Return the (x, y) coordinate for the center point of the cell that contains the specified text.  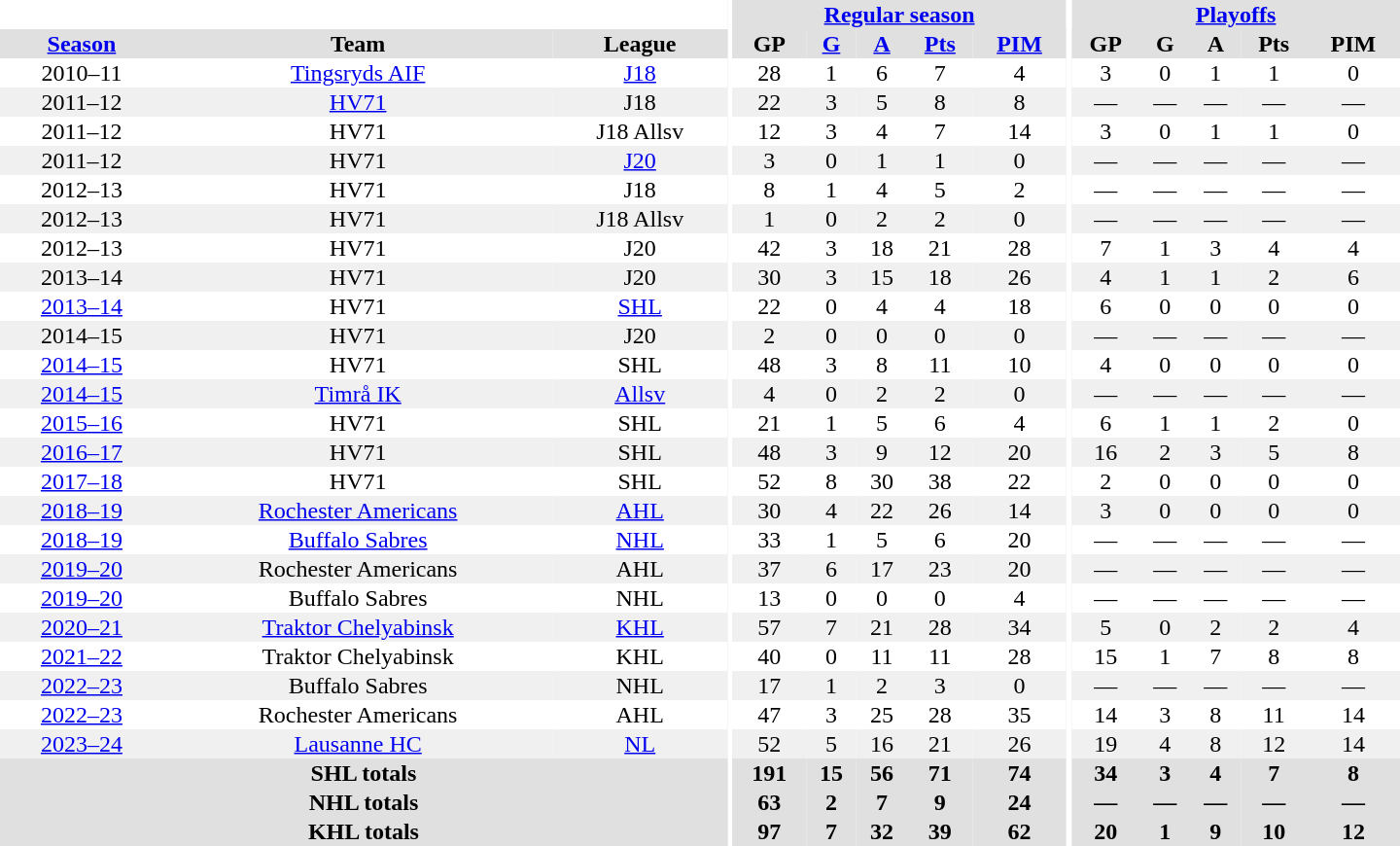
NHL totals (364, 802)
2015–16 (82, 423)
38 (940, 481)
Team (358, 44)
Tingsryds AIF (358, 73)
63 (770, 802)
74 (1020, 773)
League (640, 44)
Lausanne HC (358, 744)
32 (882, 831)
Playoffs (1236, 15)
42 (770, 248)
62 (1020, 831)
40 (770, 656)
33 (770, 540)
Regular season (900, 15)
37 (770, 569)
2023–24 (82, 744)
2017–18 (82, 481)
Season (82, 44)
Allsv (640, 394)
57 (770, 627)
2010–11 (82, 73)
NL (640, 744)
24 (1020, 802)
71 (940, 773)
97 (770, 831)
19 (1105, 744)
KHL totals (364, 831)
2021–22 (82, 656)
191 (770, 773)
Timrå IK (358, 394)
56 (882, 773)
39 (940, 831)
2016–17 (82, 452)
23 (940, 569)
35 (1020, 715)
25 (882, 715)
SHL totals (364, 773)
13 (770, 598)
47 (770, 715)
2020–21 (82, 627)
